Extract the (X, Y) coordinate from the center of the cell holding the provided text.  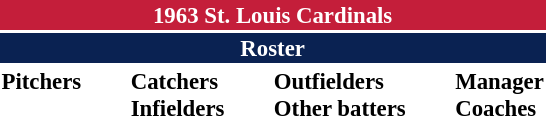
1963 St. Louis Cardinals (272, 15)
Roster (272, 48)
